Detect which cell encompasses the target text, then output its [X, Y] center coordinate. 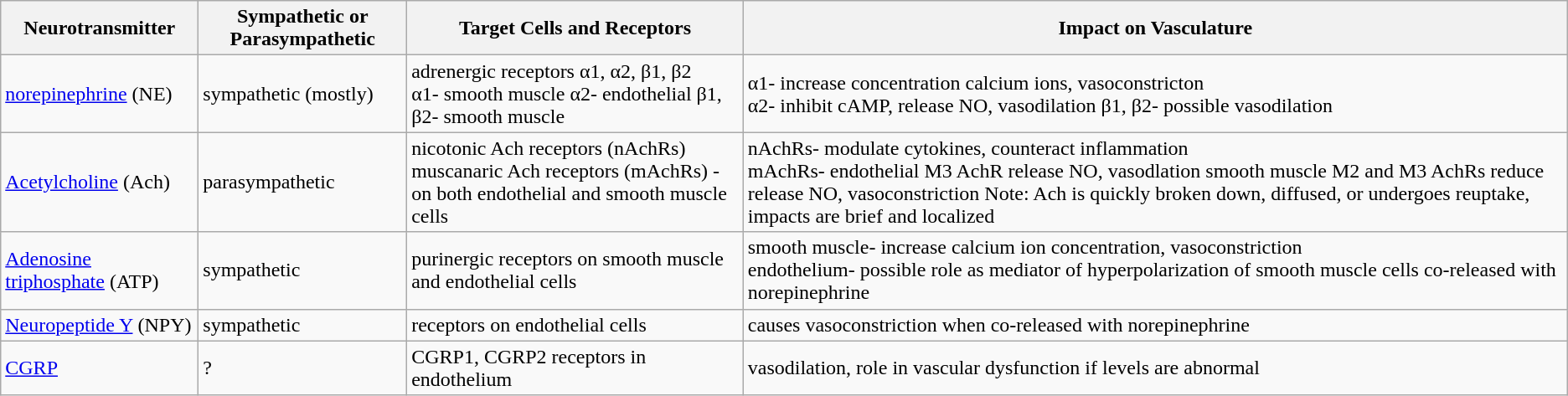
Adenosine triphosphate (ATP) [100, 270]
Neuropeptide Y (NPY) [100, 325]
parasympathetic [303, 183]
CGRP1, CGRP2 receptors in endothelium [575, 368]
CGRP [100, 368]
causes vasoconstriction when co-released with norepinephrine [1155, 325]
Target Cells and Receptors [575, 28]
adrenergic receptors α1, α2, β1, β2α1- smooth muscle α2- endothelial β1, β2- smooth muscle [575, 94]
vasodilation, role in vascular dysfunction if levels are abnormal [1155, 368]
sympathetic (mostly) [303, 94]
Neurotransmitter [100, 28]
Impact on Vasculature [1155, 28]
? [303, 368]
receptors on endothelial cells [575, 325]
norepinephrine (NE) [100, 94]
purinergic receptors on smooth muscle and endothelial cells [575, 270]
Acetylcholine (Ach) [100, 183]
Sympathetic or Parasympathetic [303, 28]
α1- increase concentration calcium ions, vasoconstrictonα2- inhibit cAMP, release NO, vasodilation β1, β2- possible vasodilation [1155, 94]
nicotonic Ach receptors (nAchRs)muscanaric Ach receptors (mAchRs) - on both endothelial and smooth muscle cells [575, 183]
